Identify which cell holds the provided text, then report its (X, Y) central coordinate. 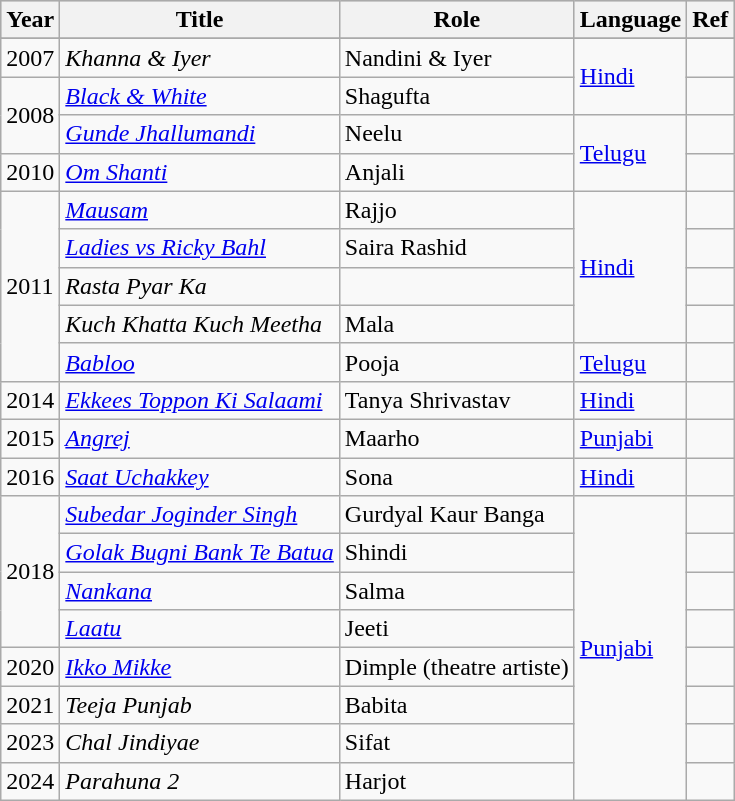
Black & White (200, 96)
2021 (30, 705)
2024 (30, 781)
2018 (30, 572)
2014 (30, 400)
Salma (456, 591)
2016 (30, 477)
Rasta Pyar Ka (200, 286)
2023 (30, 743)
Chal Jindiyae (200, 743)
Ladies vs Ricky Bahl (200, 248)
Jeeti (456, 629)
Mala (456, 324)
Ekkees Toppon Ki Salaami (200, 400)
Subedar Joginder Singh (200, 515)
Dimple (theatre artiste) (456, 667)
Sona (456, 477)
Harjot (456, 781)
Kuch Khatta Kuch Meetha (200, 324)
Gurdyal Kaur Banga (456, 515)
Rajjo (456, 210)
Anjali (456, 172)
Shagufta (456, 96)
2011 (30, 286)
2015 (30, 438)
Nandini & Iyer (456, 58)
Pooja (456, 362)
Parahuna 2 (200, 781)
Year (30, 20)
Tanya Shrivastav (456, 400)
Nankana (200, 591)
Babita (456, 705)
Maarho (456, 438)
Om Shanti (200, 172)
Ref (710, 20)
Language (630, 20)
Angrej (200, 438)
Role (456, 20)
Shindi (456, 553)
Teeja Punjab (200, 705)
2020 (30, 667)
Khanna & Iyer (200, 58)
Neelu (456, 134)
Laatu (200, 629)
Saat Uchakkey (200, 477)
Mausam (200, 210)
Babloo (200, 362)
2010 (30, 172)
2008 (30, 115)
2007 (30, 58)
Title (200, 20)
Golak Bugni Bank Te Batua (200, 553)
Gunde Jhallumandi (200, 134)
Ikko Mikke (200, 667)
Saira Rashid (456, 248)
Sifat (456, 743)
